Search for the cell housing the specified text and yield its [x, y] center coordinate. 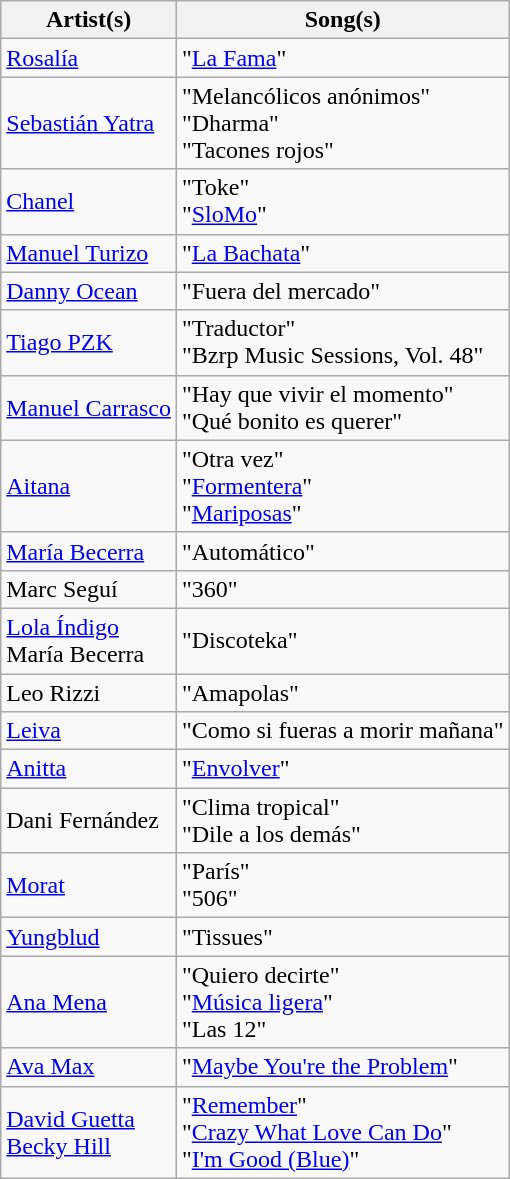
Sebastián Yatra [89, 123]
"Clima tropical""Dile a los demás" [342, 820]
"Remember""Crazy What Love Can Do""I'm Good (Blue)" [342, 1132]
"Discoteka" [342, 640]
Morat [89, 886]
Tiago PZK [89, 342]
"Amapolas" [342, 693]
Artist(s) [89, 20]
Dani Fernández [89, 820]
Chanel [89, 202]
Danny Ocean [89, 291]
"Hay que vivir el momento""Qué bonito es querer" [342, 408]
Ana Mena [89, 1002]
"Maybe You're the Problem" [342, 1067]
Lola ÍndigoMaría Becerra [89, 640]
Rosalía [89, 58]
Leo Rizzi [89, 693]
Song(s) [342, 20]
"Quiero decirte" "Música ligera""Las 12" [342, 1002]
"Envolver" [342, 769]
"Como si fueras a morir mañana" [342, 731]
María Becerra [89, 551]
Marc Seguí [89, 589]
Leiva [89, 731]
David GuettaBecky Hill [89, 1132]
"Otra vez""Formentera""Mariposas" [342, 486]
"Melancólicos anónimos""Dharma""Tacones rojos" [342, 123]
Aitana [89, 486]
Manuel Turizo [89, 253]
"París""506" [342, 886]
Anitta [89, 769]
Yungblud [89, 937]
"La Fama" [342, 58]
Ava Max [89, 1067]
"La Bachata" [342, 253]
Manuel Carrasco [89, 408]
"Automático" [342, 551]
"Tissues" [342, 937]
"Traductor""Bzrp Music Sessions, Vol. 48" [342, 342]
"360" [342, 589]
"Toke""SloMo" [342, 202]
"Fuera del mercado" [342, 291]
